Capture the cell that displays the provided text and extract its [x, y] central coordinate. 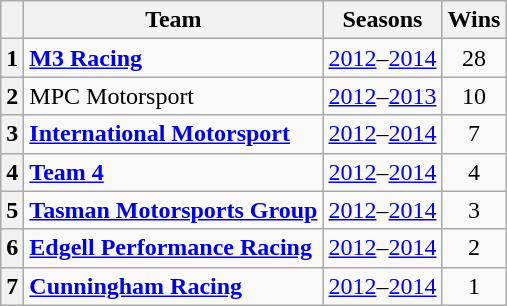
Cunningham Racing [174, 286]
6 [12, 248]
Tasman Motorsports Group [174, 210]
10 [474, 96]
28 [474, 58]
Wins [474, 20]
2012–2013 [382, 96]
5 [12, 210]
Edgell Performance Racing [174, 248]
Seasons [382, 20]
International Motorsport [174, 134]
MPC Motorsport [174, 96]
Team 4 [174, 172]
M3 Racing [174, 58]
Team [174, 20]
